Scan for the cell matching the given text and deliver its [X, Y] coordinate at center. 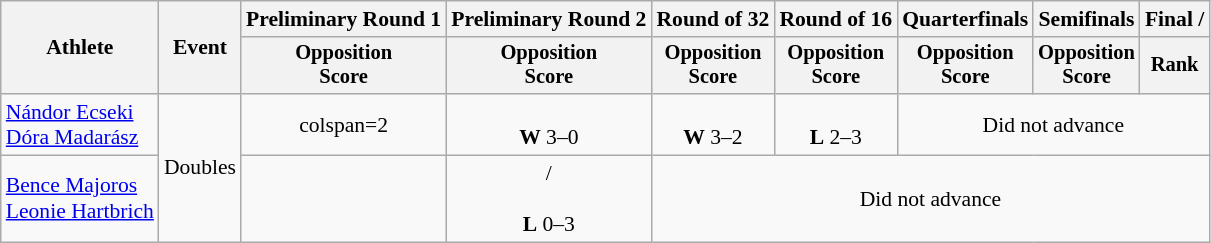
L 2–3 [836, 124]
Final / [1175, 19]
Bence MajorosLeonie Hartbrich [80, 200]
W 3–2 [712, 124]
Round of 32 [712, 19]
Preliminary Round 2 [548, 19]
/L 0–3 [548, 200]
Quarterfinals [965, 19]
Event [200, 48]
Doubles [200, 168]
colspan=2 [344, 124]
Round of 16 [836, 19]
Preliminary Round 1 [344, 19]
Rank [1175, 66]
W 3–0 [548, 124]
Athlete [80, 48]
Semifinals [1086, 19]
Nándor EcsekiDóra Madarász [80, 124]
